Find where the given text appears and provide that cell's center as [X, Y] coordinate. 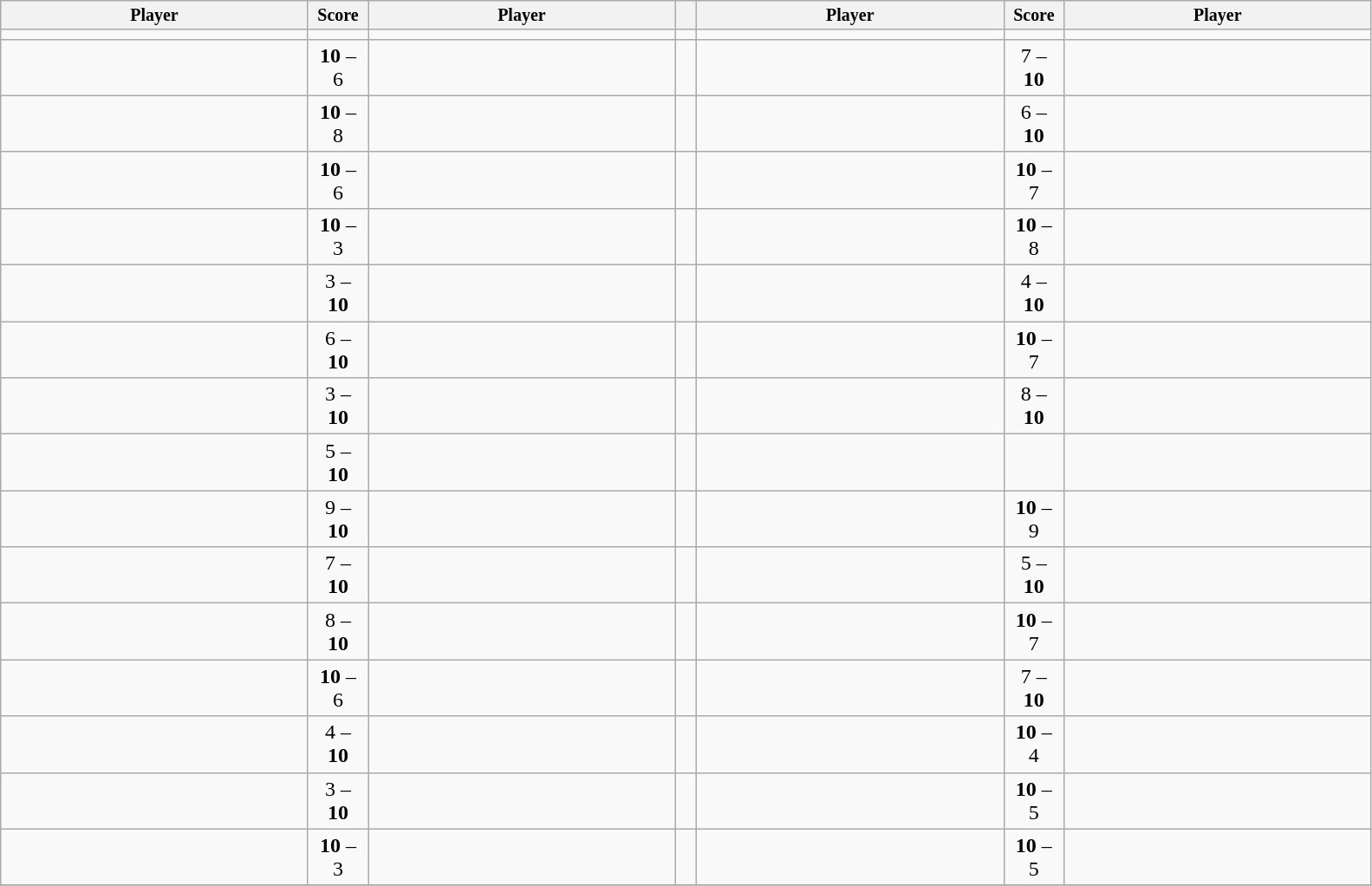
10 – 9 [1033, 518]
10 – 4 [1033, 744]
9 – 10 [338, 518]
